Pinpoint the cell where the given text exists, returning its [X, Y] midpoint coordinate. 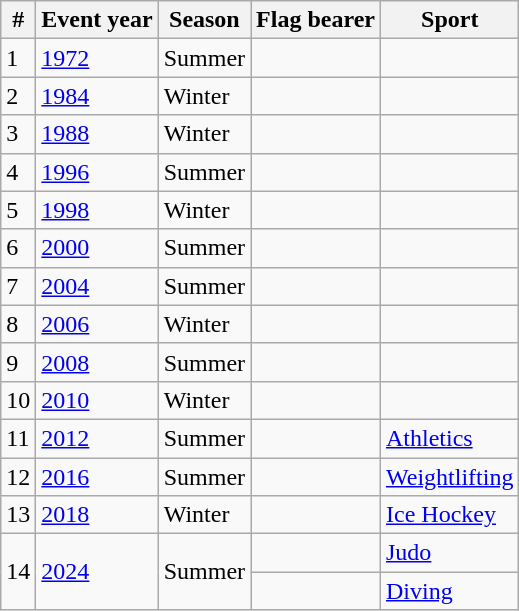
5 [18, 210]
2006 [97, 324]
11 [18, 438]
1984 [97, 96]
13 [18, 515]
12 [18, 477]
2012 [97, 438]
2004 [97, 286]
2008 [97, 362]
1 [18, 58]
Weightlifting [449, 477]
Ice Hockey [449, 515]
# [18, 20]
2010 [97, 400]
1988 [97, 134]
6 [18, 248]
1996 [97, 172]
2024 [97, 572]
2 [18, 96]
2018 [97, 515]
Event year [97, 20]
8 [18, 324]
10 [18, 400]
Sport [449, 20]
2000 [97, 248]
14 [18, 572]
Diving [449, 591]
1972 [97, 58]
Flag bearer [316, 20]
Judo [449, 553]
7 [18, 286]
1998 [97, 210]
9 [18, 362]
Athletics [449, 438]
3 [18, 134]
Season [204, 20]
4 [18, 172]
2016 [97, 477]
